Pinpoint the cell where the given text exists, returning its [x, y] midpoint coordinate. 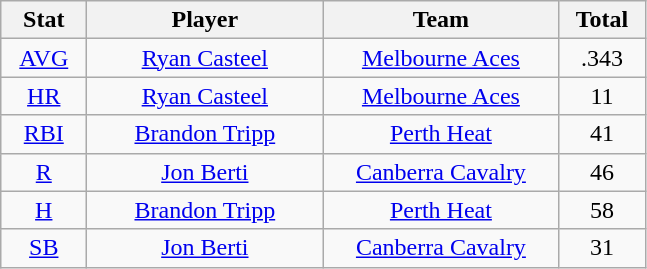
H [44, 210]
31 [602, 248]
R [44, 172]
SB [44, 248]
41 [602, 134]
HR [44, 96]
Team [441, 20]
46 [602, 172]
11 [602, 96]
Stat [44, 20]
RBI [44, 134]
AVG [44, 58]
Player [205, 20]
Total [602, 20]
58 [602, 210]
.343 [602, 58]
